Search for the cell housing the specified text and yield its (X, Y) center coordinate. 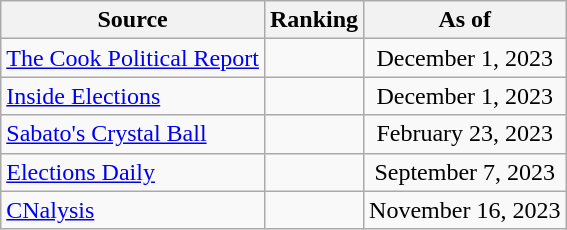
September 7, 2023 (465, 172)
Inside Elections (133, 96)
Source (133, 20)
CNalysis (133, 210)
Ranking (314, 20)
Sabato's Crystal Ball (133, 134)
Elections Daily (133, 172)
As of (465, 20)
November 16, 2023 (465, 210)
February 23, 2023 (465, 134)
The Cook Political Report (133, 58)
